Determine the [x, y] coordinate at the center of the cell enclosing the given text.  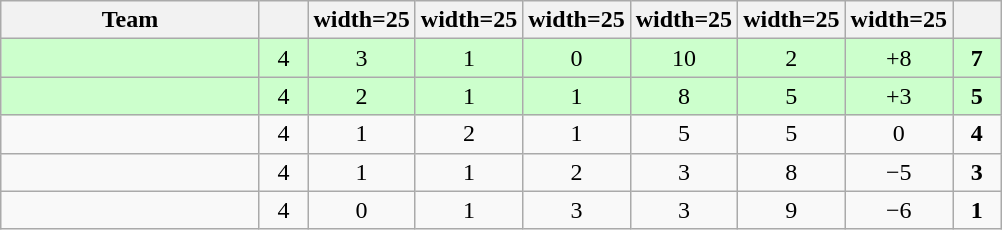
Team [130, 20]
9 [792, 210]
+8 [898, 58]
7 [976, 58]
10 [684, 58]
−5 [898, 172]
−6 [898, 210]
+3 [898, 96]
